Scan for the cell matching the given text and deliver its (x, y) coordinate at center. 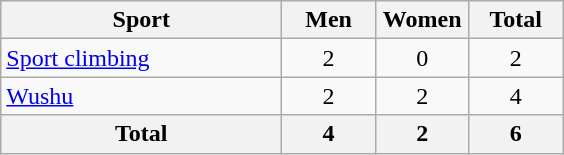
Wushu (142, 96)
Men (329, 20)
Women (422, 20)
6 (516, 134)
Sport climbing (142, 58)
0 (422, 58)
Sport (142, 20)
